Extract the (X, Y) coordinate from the center of the cell holding the provided text.  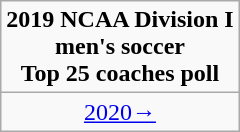
2019 NCAA Division Imen's soccerTop 25 coaches poll (120, 47)
2020→ (120, 112)
